Determine the (x, y) coordinate at the center of the cell enclosing the given text.  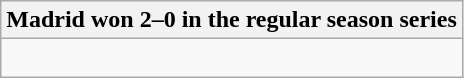
Madrid won 2–0 in the regular season series (232, 20)
